Pinpoint the cell where the given text exists, returning its (x, y) midpoint coordinate. 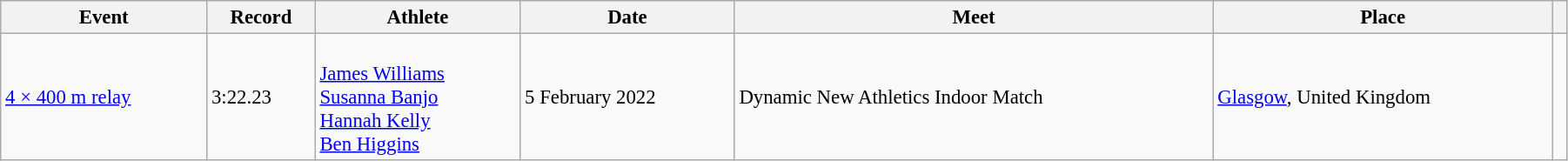
5 February 2022 (627, 97)
3:22.23 (261, 97)
Record (261, 17)
Meet (974, 17)
Glasgow, United Kingdom (1383, 97)
Date (627, 17)
4 × 400 m relay (104, 97)
Athlete (418, 17)
Dynamic New Athletics Indoor Match (974, 97)
Event (104, 17)
James WilliamsSusanna BanjoHannah KellyBen Higgins (418, 97)
Place (1383, 17)
